Output the (X, Y) coordinate of the center of the cell containing the given text.  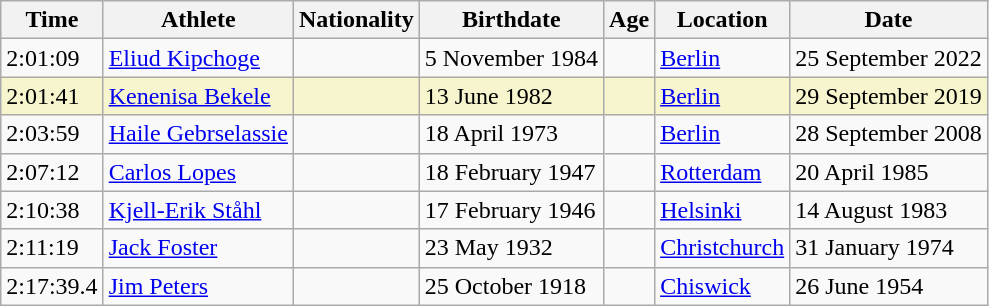
26 June 1954 (889, 286)
2:07:12 (52, 172)
Age (630, 20)
2:01:09 (52, 58)
18 April 1973 (511, 134)
25 September 2022 (889, 58)
2:17:39.4 (52, 286)
17 February 1946 (511, 210)
Chiswick (722, 286)
Jim Peters (198, 286)
20 April 1985 (889, 172)
28 September 2008 (889, 134)
2:01:41 (52, 96)
Location (722, 20)
Birthdate (511, 20)
23 May 1932 (511, 248)
25 October 1918 (511, 286)
Christchurch (722, 248)
Eliud Kipchoge (198, 58)
Jack Foster (198, 248)
Nationality (356, 20)
5 November 1984 (511, 58)
Carlos Lopes (198, 172)
Haile Gebrselassie (198, 134)
Kjell-Erik Ståhl (198, 210)
Athlete (198, 20)
2:11:19 (52, 248)
Date (889, 20)
2:03:59 (52, 134)
2:10:38 (52, 210)
14 August 1983 (889, 210)
31 January 1974 (889, 248)
Kenenisa Bekele (198, 96)
Time (52, 20)
Rotterdam (722, 172)
13 June 1982 (511, 96)
29 September 2019 (889, 96)
Helsinki (722, 210)
18 February 1947 (511, 172)
